Detect which cell encompasses the target text, then output its [X, Y] center coordinate. 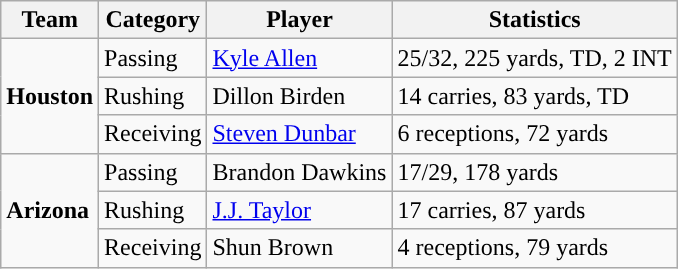
Houston [50, 96]
Team [50, 20]
Brandon Dawkins [300, 172]
Category [153, 20]
Kyle Allen [300, 58]
J.J. Taylor [300, 210]
25/32, 225 yards, TD, 2 INT [534, 58]
17/29, 178 yards [534, 172]
17 carries, 87 yards [534, 210]
14 carries, 83 yards, TD [534, 96]
Steven Dunbar [300, 134]
6 receptions, 72 yards [534, 134]
4 receptions, 79 yards [534, 248]
Statistics [534, 20]
Arizona [50, 210]
Player [300, 20]
Dillon Birden [300, 96]
Shun Brown [300, 248]
